Return the (X, Y) coordinate for the center point of the cell that contains the specified text.  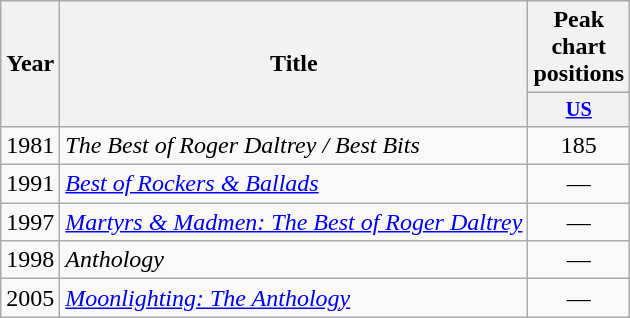
1997 (30, 222)
Moonlighting: The Anthology (294, 298)
1998 (30, 260)
1991 (30, 184)
Best of Rockers & Ballads (294, 184)
US (579, 110)
2005 (30, 298)
Martyrs & Madmen: The Best of Roger Daltrey (294, 222)
Year (30, 64)
185 (579, 145)
The Best of Roger Daltrey / Best Bits (294, 145)
Anthology (294, 260)
Title (294, 64)
1981 (30, 145)
Peak chart positions (579, 47)
